From the cell containing the given text, extract its center point as (x, y) coordinate. 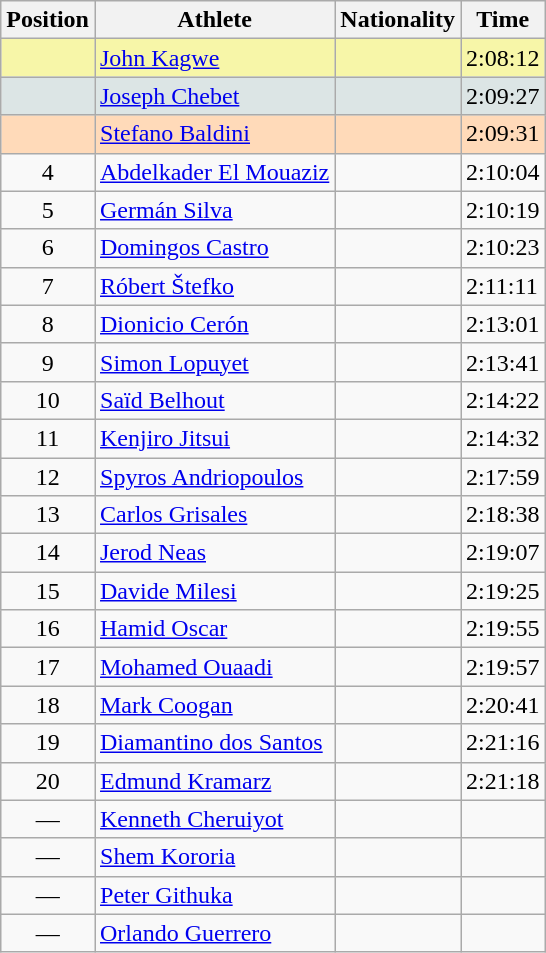
6 (48, 248)
Saïd Belhout (214, 400)
2:08:12 (503, 58)
2:09:31 (503, 134)
Carlos Grisales (214, 515)
Kenjiro Jitsui (214, 438)
Germán Silva (214, 210)
Stefano Baldini (214, 134)
10 (48, 400)
2:14:22 (503, 400)
Hamid Oscar (214, 629)
2:13:41 (503, 362)
2:14:32 (503, 438)
5 (48, 210)
20 (48, 781)
13 (48, 515)
Orlando Guerrero (214, 933)
Jerod Neas (214, 553)
Davide Milesi (214, 591)
4 (48, 172)
Shem Kororia (214, 857)
Simon Lopuyet (214, 362)
12 (48, 477)
19 (48, 743)
Diamantino dos Santos (214, 743)
Nationality (398, 20)
Róbert Štefko (214, 286)
Time (503, 20)
Domingos Castro (214, 248)
2:21:16 (503, 743)
18 (48, 705)
9 (48, 362)
Mohamed Ouaadi (214, 667)
2:10:04 (503, 172)
2:10:19 (503, 210)
Position (48, 20)
2:19:57 (503, 667)
Abdelkader El Mouaziz (214, 172)
16 (48, 629)
15 (48, 591)
2:19:55 (503, 629)
14 (48, 553)
11 (48, 438)
2:17:59 (503, 477)
Edmund Kramarz (214, 781)
2:19:07 (503, 553)
2:11:11 (503, 286)
7 (48, 286)
Athlete (214, 20)
2:09:27 (503, 96)
Dionicio Cerón (214, 324)
Spyros Andriopoulos (214, 477)
Kenneth Cheruiyot (214, 819)
2:19:25 (503, 591)
2:10:23 (503, 248)
Joseph Chebet (214, 96)
Mark Coogan (214, 705)
John Kagwe (214, 58)
8 (48, 324)
2:13:01 (503, 324)
2:21:18 (503, 781)
2:20:41 (503, 705)
17 (48, 667)
2:18:38 (503, 515)
Peter Githuka (214, 895)
